Determine the (X, Y) coordinate at the center of the cell enclosing the given text.  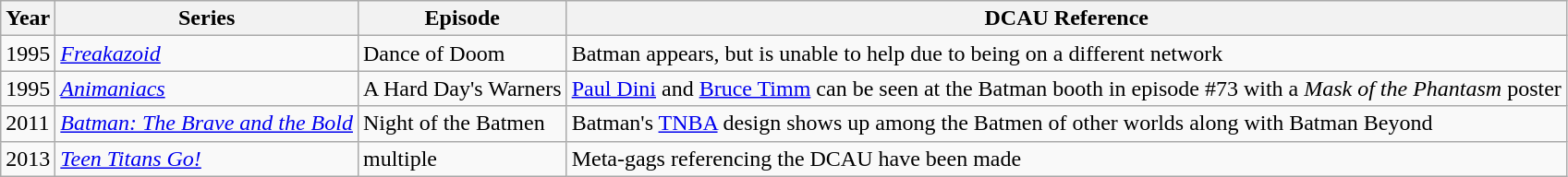
Animaniacs (207, 88)
multiple (462, 159)
Year (28, 18)
DCAU Reference (1066, 18)
A Hard Day's Warners (462, 88)
Freakazoid (207, 53)
Batman: The Brave and the Bold (207, 124)
2011 (28, 124)
Meta-gags referencing the DCAU have been made (1066, 159)
Teen Titans Go! (207, 159)
Batman's TNBA design shows up among the Batmen of other worlds along with Batman Beyond (1066, 124)
Batman appears, but is unable to help due to being on a different network (1066, 53)
Series (207, 18)
Night of the Batmen (462, 124)
Dance of Doom (462, 53)
Episode (462, 18)
Paul Dini and Bruce Timm can be seen at the Batman booth in episode #73 with a Mask of the Phantasm poster (1066, 88)
2013 (28, 159)
